Pinpoint the cell where the given text exists, returning its (x, y) midpoint coordinate. 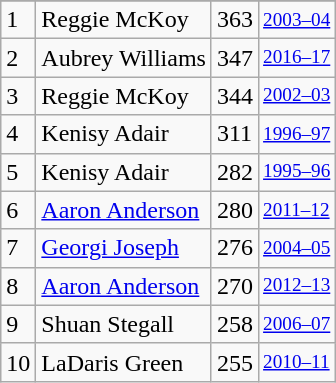
1 (18, 20)
4 (18, 134)
347 (234, 58)
2016–17 (297, 58)
276 (234, 248)
344 (234, 96)
2004–05 (297, 248)
2003–04 (297, 20)
2010–11 (297, 362)
2006–07 (297, 324)
Shuan Stegall (124, 324)
Georgi Joseph (124, 248)
5 (18, 172)
9 (18, 324)
282 (234, 172)
2011–12 (297, 210)
2012–13 (297, 286)
2002–03 (297, 96)
311 (234, 134)
LaDaris Green (124, 362)
6 (18, 210)
255 (234, 362)
280 (234, 210)
Aubrey Williams (124, 58)
363 (234, 20)
3 (18, 96)
7 (18, 248)
258 (234, 324)
8 (18, 286)
2 (18, 58)
1995–96 (297, 172)
1996–97 (297, 134)
10 (18, 362)
270 (234, 286)
